Pinpoint the cell where the given text exists, returning its (X, Y) midpoint coordinate. 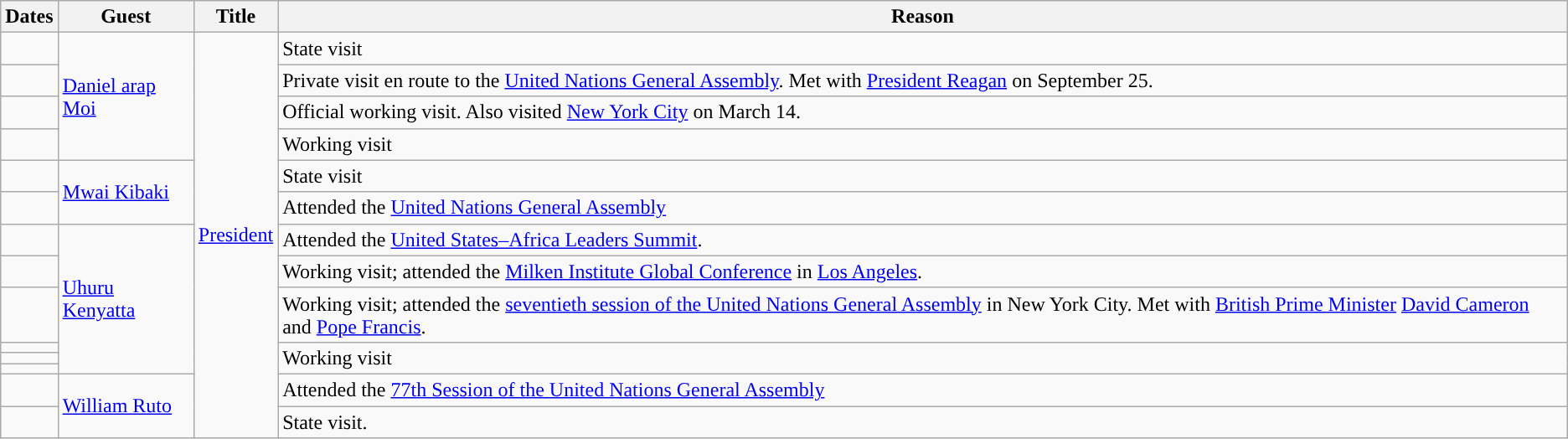
Reason (923, 17)
Working visit; attended the Milken Institute Global Conference in Los Angeles. (923, 271)
Daniel arap Moi (126, 96)
Mwai Kibaki (126, 192)
Attended the United Nations General Assembly (923, 208)
President (235, 235)
Dates (29, 17)
Attended the 77th Session of the United Nations General Assembly (923, 390)
Attended the United States–Africa Leaders Summit. (923, 240)
Uhuru Kenyatta (126, 298)
William Ruto (126, 405)
State visit. (923, 421)
Title (235, 17)
Official working visit. Also visited New York City on March 14. (923, 112)
Private visit en route to the United Nations General Assembly. Met with President Reagan on September 25. (923, 80)
Guest (126, 17)
